Search for the cell housing the specified text and yield its [x, y] center coordinate. 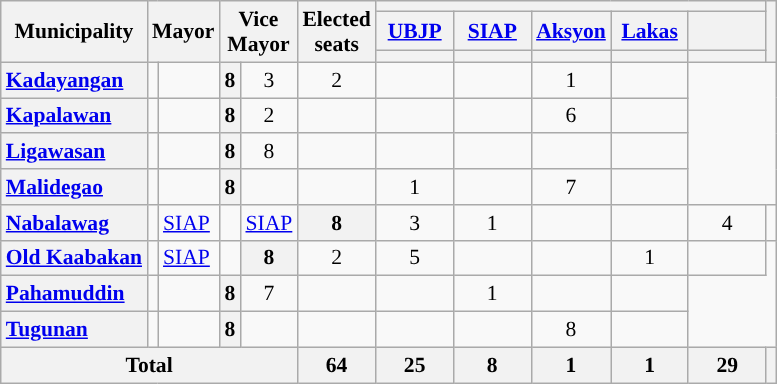
Tugunan [74, 330]
Electedseats [336, 32]
Mayor [183, 32]
Kapalawan [74, 116]
Aksyon [571, 32]
Municipality [74, 32]
Lakas [650, 32]
Pahamuddin [74, 294]
25 [415, 365]
UBJP [415, 32]
Old Kaabakan [74, 258]
Vice Mayor [259, 32]
4 [727, 223]
Kadayangan [74, 80]
6 [571, 116]
5 [415, 258]
Total [150, 365]
64 [336, 365]
Malidegao [74, 187]
29 [727, 365]
Ligawasan [74, 152]
Nabalawag [74, 223]
